Locate the cell with the specified text and output its [X, Y] center coordinate. 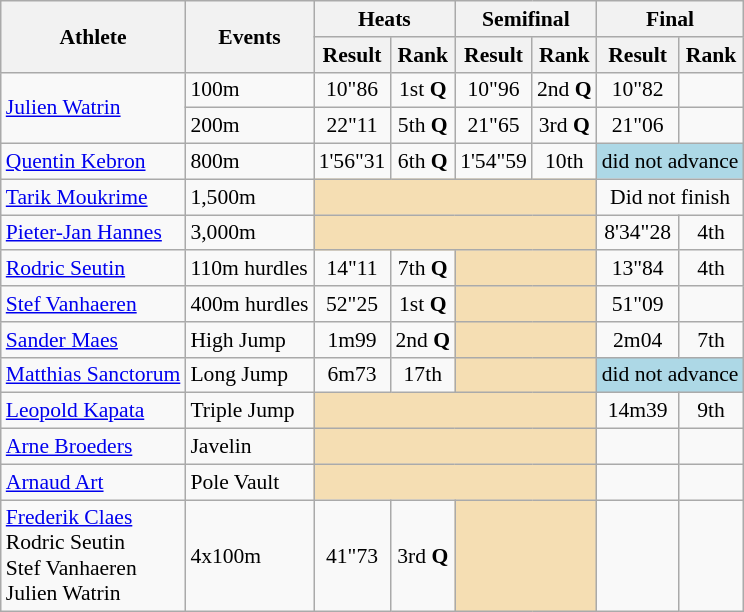
6th Q [422, 162]
1'56"31 [352, 162]
Quentin Kebron [94, 162]
8'34"28 [638, 233]
Long Jump [249, 375]
High Jump [249, 340]
Triple Jump [249, 411]
Tarik Moukrime [94, 197]
17th [422, 375]
13"84 [638, 269]
52"25 [352, 304]
51"09 [638, 304]
22"11 [352, 126]
Final [670, 19]
Javelin [249, 447]
Sander Maes [94, 340]
Did not finish [670, 197]
3,000m [249, 233]
7th [712, 340]
200m [249, 126]
Arnaud Art [94, 482]
800m [249, 162]
10th [564, 162]
14"11 [352, 269]
Heats [385, 19]
10"82 [638, 90]
10"86 [352, 90]
Events [249, 36]
400m hurdles [249, 304]
Pole Vault [249, 482]
1'54"59 [494, 162]
Julien Watrin [94, 108]
21"65 [494, 126]
Leopold Kapata [94, 411]
41"73 [352, 556]
4x100m [249, 556]
2m04 [638, 340]
Frederik ClaesRodric SeutinStef VanhaerenJulien Watrin [94, 556]
Athlete [94, 36]
14m39 [638, 411]
1m99 [352, 340]
Rodric Seutin [94, 269]
Arne Broeders [94, 447]
Matthias Sanctorum [94, 375]
6m73 [352, 375]
Pieter-Jan Hannes [94, 233]
110m hurdles [249, 269]
7th Q [422, 269]
10"96 [494, 90]
Semifinal [526, 19]
1,500m [249, 197]
5th Q [422, 126]
9th [712, 411]
Stef Vanhaeren [94, 304]
100m [249, 90]
21"06 [638, 126]
